For the text-containing cell, return its midpoint in [x, y] coordinate format. 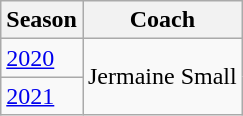
Jermaine Small [162, 77]
2021 [42, 96]
2020 [42, 58]
Coach [162, 20]
Season [42, 20]
